Extract the (x, y) coordinate from the center of the cell holding the provided text.  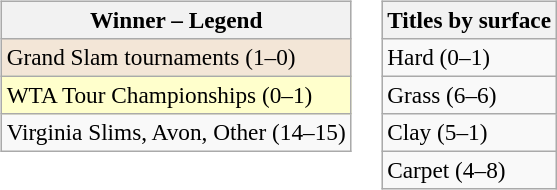
WTA Tour Championships (0–1) (176, 95)
Hard (0–1) (470, 57)
Carpet (4–8) (470, 171)
Clay (5–1) (470, 133)
Titles by surface (470, 20)
Virginia Slims, Avon, Other (14–15) (176, 133)
Grass (6–6) (470, 95)
Grand Slam tournaments (1–0) (176, 57)
Winner – Legend (176, 20)
